Pinpoint the cell where the given text exists, returning its (x, y) midpoint coordinate. 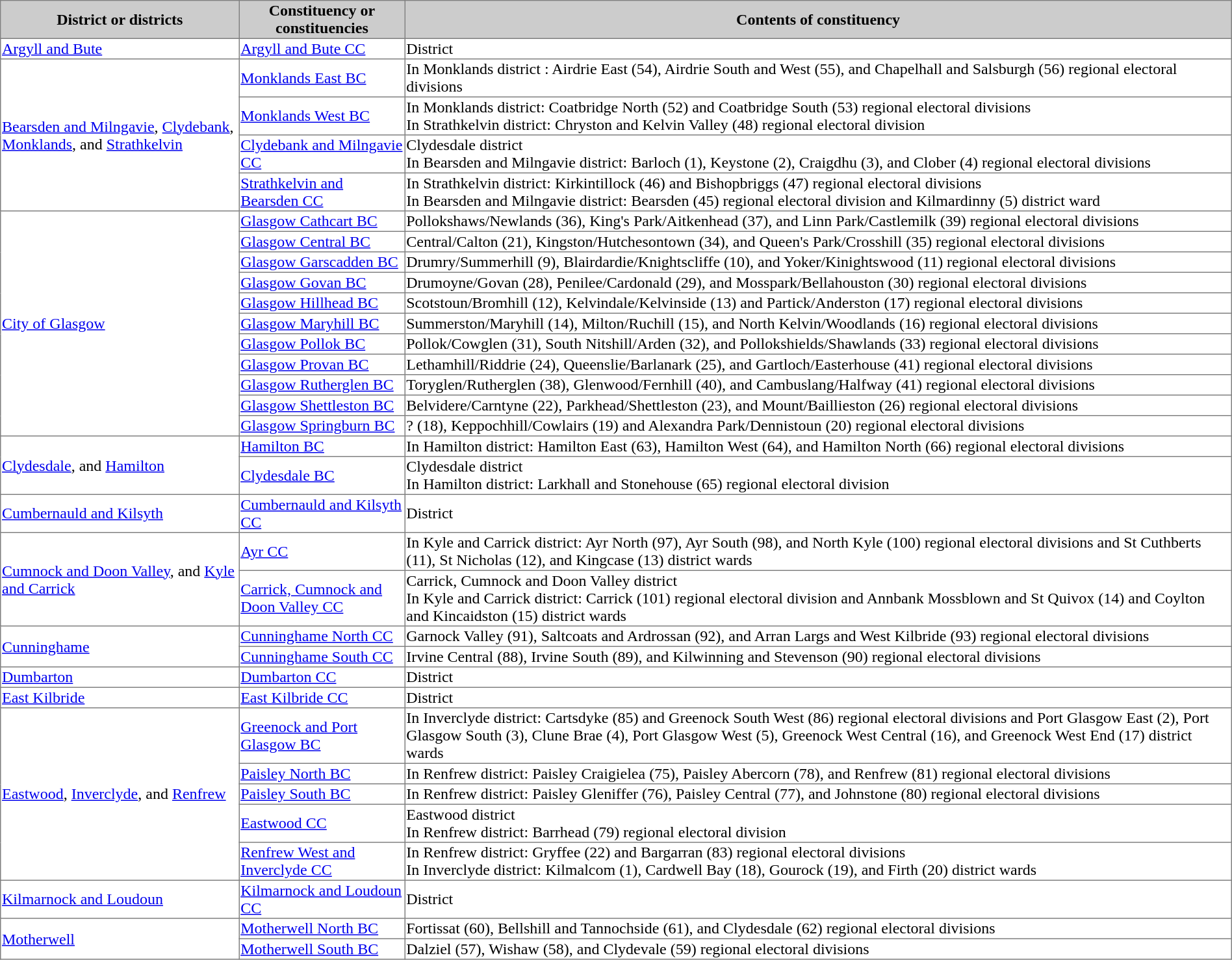
Carrick, Cumnock and Doon Valley CC (322, 598)
Kilmarnock and Loudoun CC (322, 899)
Motherwell South BC (322, 949)
Clydesdale district In Hamilton district: Larkhall and Stonehouse (65) regional electoral division (818, 475)
Eastwood district In Renfrew district: Barrhead (79) regional electoral division (818, 823)
Ayr CC (322, 551)
Cunninghame South CC (322, 657)
East Kilbride CC (322, 698)
Clydesdale, and Hamilton (120, 465)
Motherwell North BC (322, 929)
Hamilton BC (322, 446)
In Renfrew district: Paisley Craigielea (75), Paisley Abercorn (78), and Renfrew (81) regional electoral divisions (818, 774)
Paisley North BC (322, 774)
Glasgow Rutherglen BC (322, 385)
Central/Calton (21), Kingston/Hutchesontown (34), and Queen's Park/Crosshill (35) regional electoral divisions (818, 242)
Pollokshaws/Newlands (36), King's Park/Aitkenhead (37), and Linn Park/Castlemilk (39) regional electoral divisions (818, 221)
Greenock and Port Glasgow BC (322, 736)
Bearsden and Milngavie, Clydebank, Monklands, and Strathkelvin (120, 135)
Cunninghame North CC (322, 637)
Eastwood CC (322, 823)
Glasgow Pollok BC (322, 344)
Glasgow Govan BC (322, 283)
Cumbernauld and Kilsyth (120, 513)
Constituency or constituencies (322, 19)
District or districts (120, 19)
Monklands East BC (322, 78)
Dumbarton (120, 677)
Argyll and Bute CC (322, 49)
Fortissat (60), Bellshill and Tannochside (61), and Clydesdale (62) regional electoral divisions (818, 929)
Summerston/Maryhill (14), Milton/Ruchill (15), and North Kelvin/Woodlands (16) regional electoral divisions (818, 323)
East Kilbride (120, 698)
Glasgow Maryhill BC (322, 323)
Drumry/Summerhill (9), Blairdardie/Knightscliffe (10), and Yoker/Kinightswood (11) regional electoral divisions (818, 262)
Contents of constituency (818, 19)
Cumnock and Doon Valley, and Kyle and Carrick (120, 579)
Clydesdale BC (322, 475)
Garnock Valley (91), Saltcoats and Ardrossan (92), and Arran Largs and West Kilbride (93) regional electoral divisions (818, 637)
Strathkelvin and Bearsden CC (322, 192)
Dumbarton CC (322, 677)
Argyll and Bute (120, 49)
Cumbernauld and Kilsyth CC (322, 513)
Cunninghame (120, 647)
Clydebank and Milngavie CC (322, 154)
Scotstoun/Bromhill (12), Kelvindale/Kelvinside (13) and Partick/Anderston (17) regional electoral divisions (818, 303)
Motherwell (120, 939)
Belvidere/Carntyne (22), Parkhead/Shettleston (23), and Mount/Baillieston (26) regional electoral divisions (818, 405)
Toryglen/Rutherglen (38), Glenwood/Fernhill (40), and Cambuslang/Halfway (41) regional electoral divisions (818, 385)
Monklands West BC (322, 116)
Glasgow Provan BC (322, 364)
Glasgow Springburn BC (322, 426)
In Renfrew district: Paisley Gleniffer (76), Paisley Central (77), and Johnstone (80) regional electoral divisions (818, 794)
Kilmarnock and Loudoun (120, 899)
Pollok/Cowglen (31), South Nitshill/Arden (32), and Pollokshields/Shawlands (33) regional electoral divisions (818, 344)
Dalziel (57), Wishaw (58), and Clydevale (59) regional electoral divisions (818, 949)
Glasgow Cathcart BC (322, 221)
Drumoyne/Govan (28), Penilee/Cardonald (29), and Mosspark/Bellahouston (30) regional electoral divisions (818, 283)
City of Glasgow (120, 323)
Renfrew West and Inverclyde CC (322, 861)
? (18), Keppochhill/Cowlairs (19) and Alexandra Park/Dennistoun (20) regional electoral divisions (818, 426)
Paisley South BC (322, 794)
Lethamhill/Riddrie (24), Queenslie/Barlanark (25), and Gartloch/Easterhouse (41) regional electoral divisions (818, 364)
Glasgow Central BC (322, 242)
Glasgow Shettleston BC (322, 405)
Glasgow Hillhead BC (322, 303)
In Monklands district : Airdrie East (54), Airdrie South and West (55), and Chapelhall and Salsburgh (56) regional electoral divisions (818, 78)
Eastwood, Inverclyde, and Renfrew (120, 794)
Glasgow Garscadden BC (322, 262)
In Hamilton district: Hamilton East (63), Hamilton West (64), and Hamilton North (66) regional electoral divisions (818, 446)
Clydesdale district In Bearsden and Milngavie district: Barloch (1), Keystone (2), Craigdhu (3), and Clober (4) regional electoral divisions (818, 154)
Irvine Central (88), Irvine South (89), and Kilwinning and Stevenson (90) regional electoral divisions (818, 657)
